Detect which cell encompasses the target text, then output its (X, Y) center coordinate. 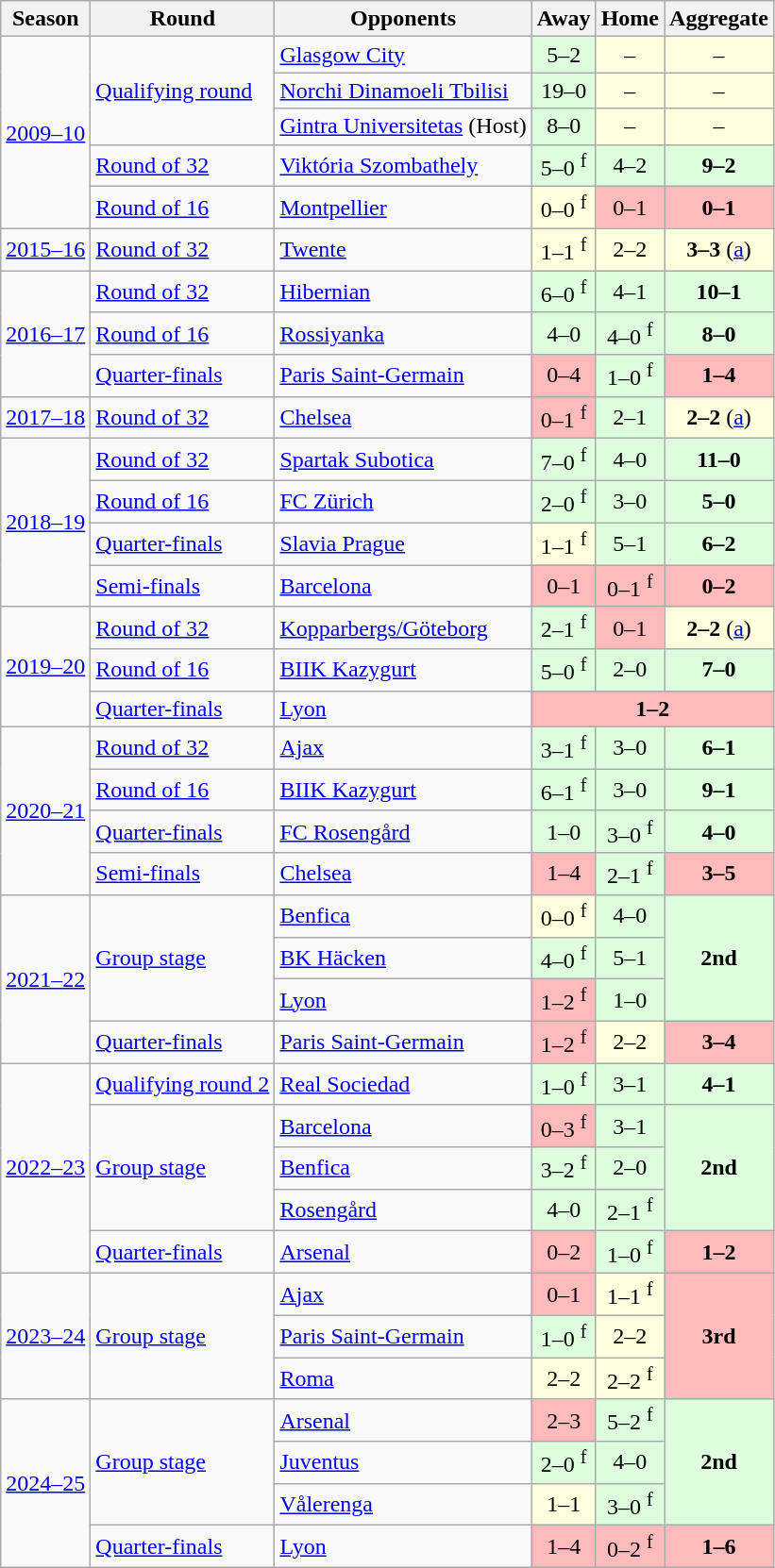
Norchi Dinamoeli Tbilisi (403, 91)
2024–25 (45, 1483)
Gintra Universitetas (Host) (403, 126)
Viktória Szombathely (403, 166)
4–2 (630, 166)
3rd (719, 1336)
7–0 f (564, 460)
Juventus (403, 1462)
Rossiyanka (403, 334)
11–0 (719, 460)
0–3 f (564, 1126)
3–2 f (564, 1168)
3–4 (719, 1042)
Qualifying round (183, 91)
Away (564, 19)
5–2 (564, 55)
Rosengård (403, 1209)
Twente (403, 249)
Real Sociedad (403, 1085)
9–2 (719, 166)
2023–24 (45, 1336)
Round (183, 19)
0–4 (564, 375)
Qualifying round 2 (183, 1085)
0–2 f (630, 1547)
6–1 (719, 747)
5–2 f (630, 1421)
3–1 f (564, 747)
Montpellier (403, 208)
2020–21 (45, 810)
2–2 f (630, 1379)
2019–20 (45, 666)
2016–17 (45, 334)
10–1 (719, 292)
BK Häcken (403, 959)
1–1 (564, 1504)
FC Rosengård (403, 832)
5–0 (719, 502)
FC Zürich (403, 502)
2009–10 (45, 132)
Opponents (403, 19)
Hibernian (403, 292)
Season (45, 19)
6–1 f (564, 791)
3–3 (a) (719, 249)
6–0 f (564, 292)
2–3 (564, 1421)
3–5 (719, 874)
2018–19 (45, 523)
2015–16 (45, 249)
6–2 (719, 543)
2021–22 (45, 978)
Kopparbergs/Göteborg (403, 628)
1–6 (719, 1547)
Glasgow City (403, 55)
19–0 (564, 91)
2022–23 (45, 1168)
7–0 (719, 670)
9–1 (719, 791)
2017–18 (45, 417)
Slavia Prague (403, 543)
Roma (403, 1379)
Home (630, 19)
Spartak Subotica (403, 460)
Vålerenga (403, 1504)
Aggregate (719, 19)
2–1 (630, 417)
